Pinpoint the cell where the given text exists, returning its [x, y] midpoint coordinate. 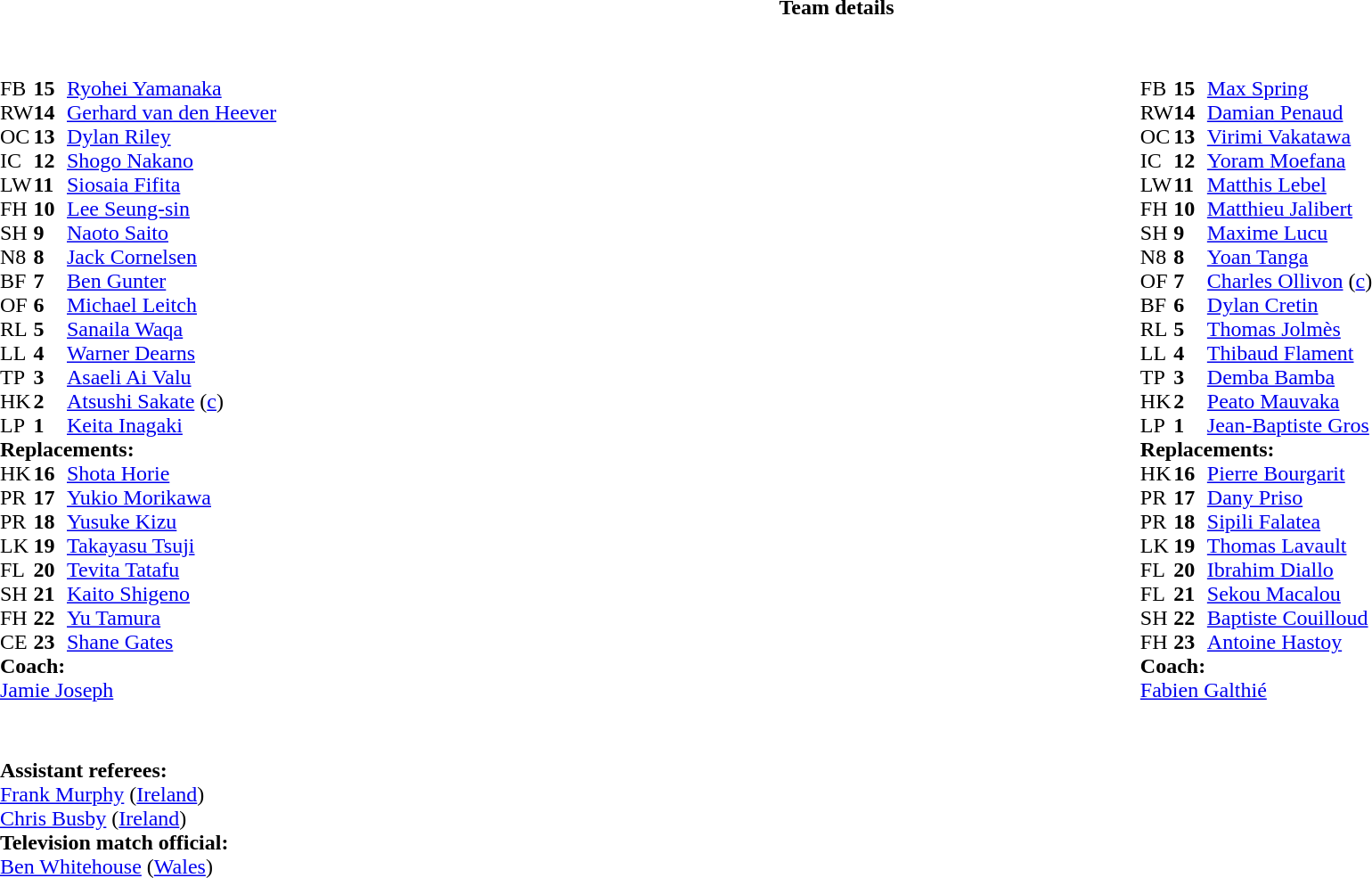
Michael Leitch [171, 305]
Ibrahim Diallo [1290, 570]
Gerhard van den Heever [171, 112]
Tevita Tatafu [171, 570]
Jean-Baptiste Gros [1290, 426]
Pierre Bourgarit [1290, 474]
Yusuke Kizu [171, 522]
Sekou Macalou [1290, 594]
Matthieu Jalibert [1290, 209]
Charles Ollivon (c) [1290, 282]
Yoan Tanga [1290, 257]
Thomas Jolmès [1290, 330]
Maxime Lucu [1290, 234]
Sanaila Waqa [171, 330]
Siosaia Fifita [171, 185]
Kaito Shigeno [171, 594]
Yoram Moefana [1290, 160]
Max Spring [1290, 89]
Damian Penaud [1290, 112]
Baptiste Couilloud [1290, 619]
Fabien Galthié [1256, 690]
Dany Priso [1290, 497]
Peato Mauvaka [1290, 401]
Shane Gates [171, 642]
Warner Dearns [171, 353]
Virimi Vakatawa [1290, 137]
Takayasu Tsuji [171, 546]
Thibaud Flament [1290, 353]
Antoine Hastoy [1290, 642]
Matthis Lebel [1290, 185]
Lee Seung-sin [171, 209]
Ryohei Yamanaka [171, 89]
Dylan Cretin [1290, 305]
Jack Cornelsen [171, 257]
Shota Horie [171, 474]
Yu Tamura [171, 619]
Thomas Lavault [1290, 546]
Ben Gunter [171, 282]
Jamie Joseph [138, 690]
Dylan Riley [171, 137]
Yukio Morikawa [171, 497]
Sipili Falatea [1290, 522]
Atsushi Sakate (c) [171, 401]
Demba Bamba [1290, 378]
CE [17, 642]
Naoto Saito [171, 234]
Asaeli Ai Valu [171, 378]
Keita Inagaki [171, 426]
Shogo Nakano [171, 160]
